Return (x, y) of the center of cell containing provided text 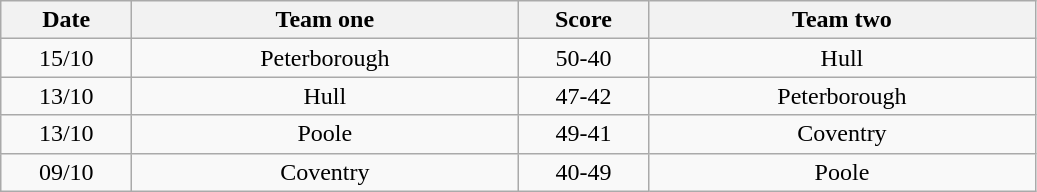
Team two (842, 20)
49-41 (584, 134)
40-49 (584, 172)
Team one (325, 20)
Date (66, 20)
Score (584, 20)
50-40 (584, 58)
15/10 (66, 58)
47-42 (584, 96)
09/10 (66, 172)
